Identify which cell holds the provided text, then report its [x, y] central coordinate. 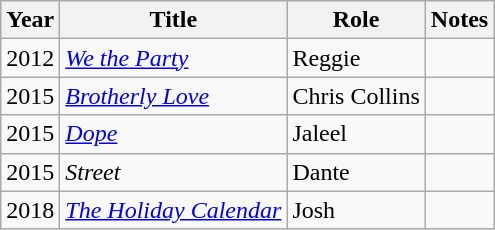
The Holiday Calendar [174, 210]
We the Party [174, 58]
Dope [174, 134]
Jaleel [356, 134]
Role [356, 20]
Street [174, 172]
Brotherly Love [174, 96]
2018 [30, 210]
2012 [30, 58]
Reggie [356, 58]
Josh [356, 210]
Title [174, 20]
Notes [459, 20]
Year [30, 20]
Dante [356, 172]
Chris Collins [356, 96]
